Scan for the cell matching the given text and deliver its (x, y) coordinate at center. 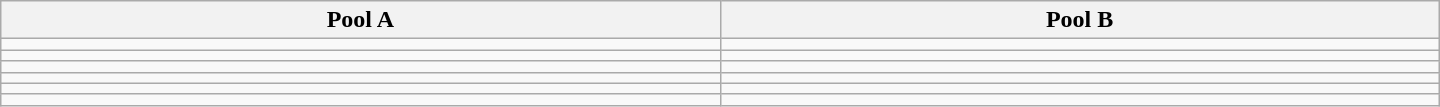
Pool A (360, 20)
Pool B (1080, 20)
